From the cell containing the given text, extract its center point as [x, y] coordinate. 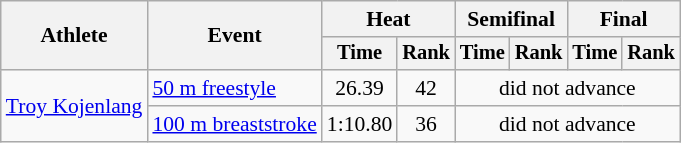
Heat [388, 19]
Event [234, 36]
Semifinal [511, 19]
1:10.80 [360, 124]
36 [426, 124]
42 [426, 88]
100 m breaststroke [234, 124]
50 m freestyle [234, 88]
26.39 [360, 88]
Athlete [74, 36]
Troy Kojenlang [74, 106]
Final [623, 19]
